Search for the cell housing the specified text and yield its [x, y] center coordinate. 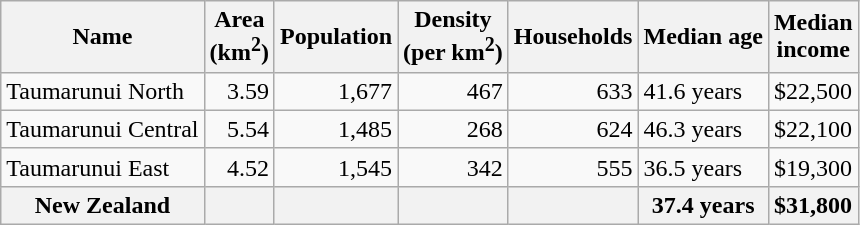
1,485 [336, 129]
37.4 years [703, 205]
New Zealand [102, 205]
467 [454, 91]
Taumarunui North [102, 91]
Area(km2) [239, 37]
46.3 years [703, 129]
Taumarunui East [102, 167]
$22,100 [813, 129]
Population [336, 37]
624 [573, 129]
268 [454, 129]
41.6 years [703, 91]
$31,800 [813, 205]
5.54 [239, 129]
3.59 [239, 91]
Households [573, 37]
1,545 [336, 167]
4.52 [239, 167]
555 [573, 167]
342 [454, 167]
633 [573, 91]
Taumarunui Central [102, 129]
36.5 years [703, 167]
Medianincome [813, 37]
$22,500 [813, 91]
Median age [703, 37]
Density(per km2) [454, 37]
Name [102, 37]
1,677 [336, 91]
$19,300 [813, 167]
